Find where the given text appears and provide that cell's center as [X, Y] coordinate. 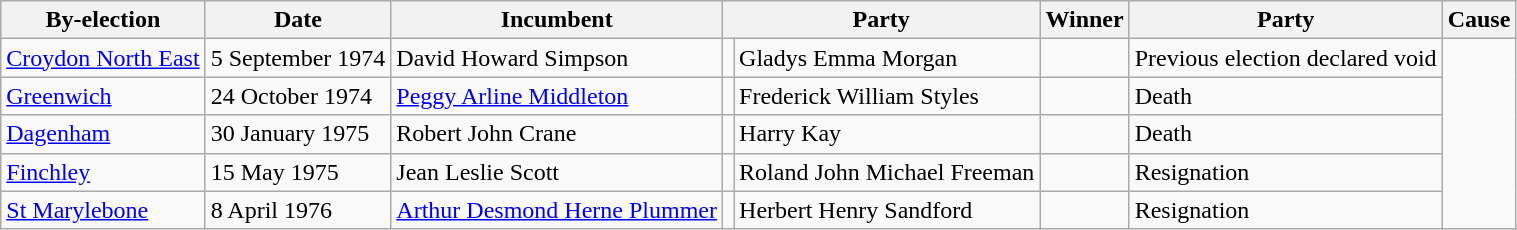
Robert John Crane [557, 134]
Date [298, 20]
Arthur Desmond Herne Plummer [557, 210]
15 May 1975 [298, 172]
Dagenham [103, 134]
Cause [1479, 20]
24 October 1974 [298, 96]
Harry Kay [887, 134]
30 January 1975 [298, 134]
Finchley [103, 172]
David Howard Simpson [557, 58]
Greenwich [103, 96]
St Marylebone [103, 210]
Peggy Arline Middleton [557, 96]
Herbert Henry Sandford [887, 210]
Jean Leslie Scott [557, 172]
8 April 1976 [298, 210]
Previous election declared void [1286, 58]
5 September 1974 [298, 58]
Gladys Emma Morgan [887, 58]
By-election [103, 20]
Incumbent [557, 20]
Roland John Michael Freeman [887, 172]
Croydon North East [103, 58]
Winner [1084, 20]
Frederick William Styles [887, 96]
